Detect which cell encompasses the target text, then output its [X, Y] center coordinate. 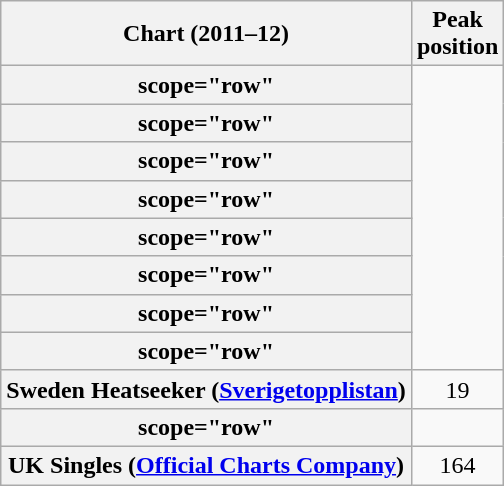
164 [457, 465]
19 [457, 389]
UK Singles (Official Charts Company) [206, 465]
Peakposition [457, 34]
Chart (2011–12) [206, 34]
Sweden Heatseeker (Sverigetopplistan) [206, 389]
